Detect which cell encompasses the target text, then output its (x, y) center coordinate. 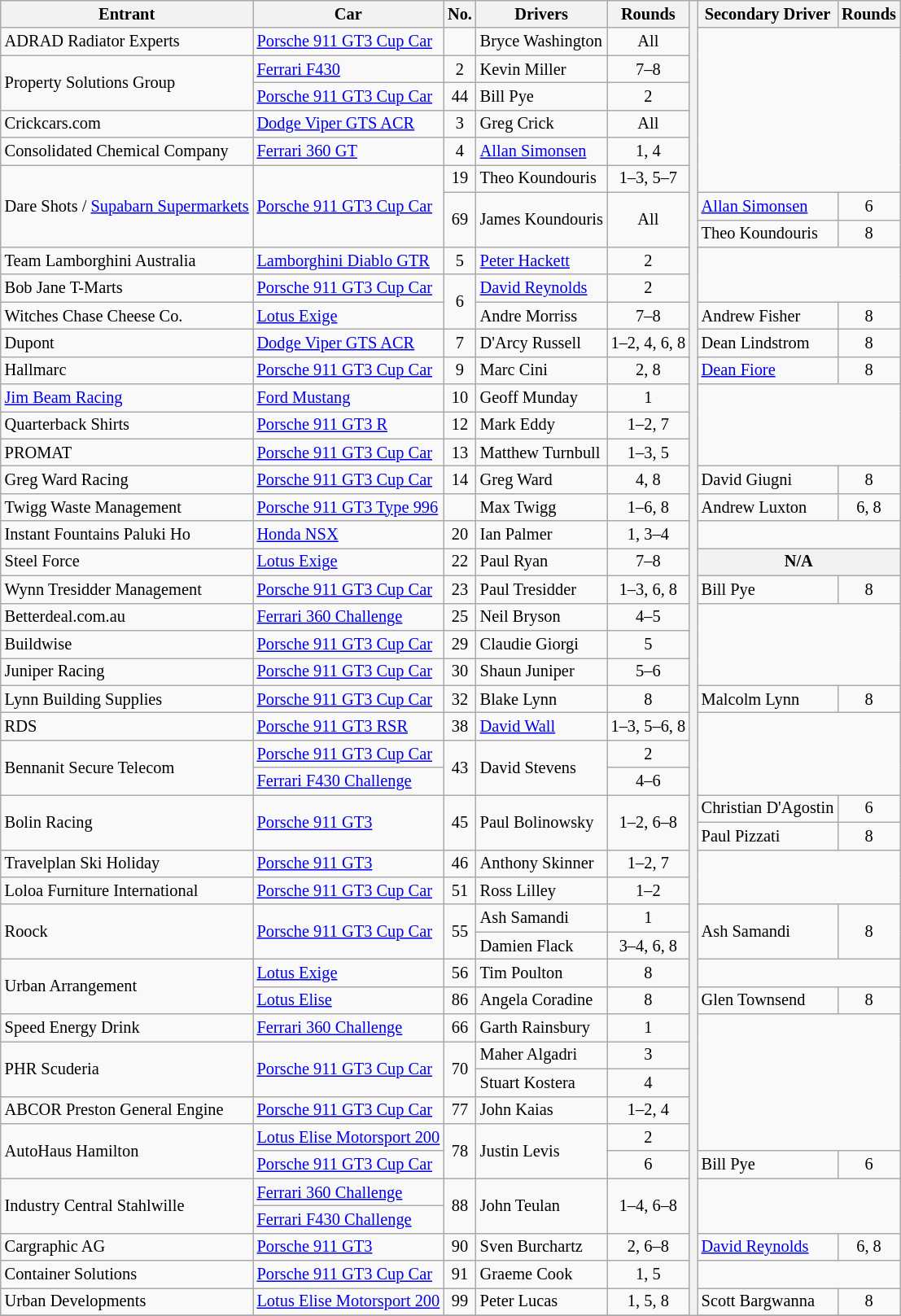
Quarterback Shirts (127, 425)
Max Twigg (542, 507)
Glen Townsend (768, 1000)
29 (460, 644)
32 (460, 699)
25 (460, 617)
Matthew Turnbull (542, 453)
Ferrari F430 (348, 69)
45 (460, 822)
14 (460, 479)
Justin Levis (542, 1151)
1–2, 4, 6, 8 (648, 343)
Drivers (542, 14)
Hallmarc (127, 370)
Scott Bargwanna (768, 1301)
Paul Tresidder (542, 589)
Dupont (127, 343)
1–2, 6–8 (648, 822)
Neil Bryson (542, 617)
Anthony Skinner (542, 863)
AutoHaus Hamilton (127, 1151)
Ford Mustang (348, 398)
Ross Lilley (542, 890)
Claudie Giorgi (542, 644)
1, 5 (648, 1274)
69 (460, 220)
David Wall (542, 726)
Damien Flack (542, 946)
Twigg Waste Management (127, 507)
Steel Force (127, 562)
56 (460, 973)
Honda NSX (348, 535)
Lynn Building Supplies (127, 699)
22 (460, 562)
90 (460, 1247)
1–2, 4 (648, 1110)
1–3, 5–7 (648, 178)
1–3, 6, 8 (648, 589)
4–5 (648, 617)
Entrant (127, 14)
5–6 (648, 671)
1–2 (648, 890)
John Teulan (542, 1206)
Paul Bolinowsky (542, 822)
ABCOR Preston General Engine (127, 1110)
Peter Hackett (542, 260)
23 (460, 589)
Greg Crick (542, 124)
Marc Cini (542, 370)
John Kaias (542, 1110)
Crickcars.com (127, 124)
51 (460, 890)
Urban Arrangement (127, 986)
19 (460, 178)
4, 8 (648, 479)
Maher Algadri (542, 1055)
Dare Shots / Supabarn Supermarkets (127, 205)
Speed Energy Drink (127, 1028)
Kevin Miller (542, 69)
Porsche 911 GT3 RSR (348, 726)
Buildwise (127, 644)
4–6 (648, 781)
Wynn Tresidder Management (127, 589)
55 (460, 931)
1–6, 8 (648, 507)
Malcolm Lynn (768, 699)
Consolidated Chemical Company (127, 151)
ADRAD Radiator Experts (127, 42)
Shaun Juniper (542, 671)
Mark Eddy (542, 425)
Andre Morriss (542, 316)
Car (348, 14)
1, 3–4 (648, 535)
Blake Lynn (542, 699)
86 (460, 1000)
Peter Lucas (542, 1301)
Jim Beam Racing (127, 398)
46 (460, 863)
66 (460, 1028)
Container Solutions (127, 1274)
Garth Rainsbury (542, 1028)
Porsche 911 GT3 Type 996 (348, 507)
38 (460, 726)
Team Lamborghini Australia (127, 260)
70 (460, 1068)
James Koundouris (542, 220)
Ian Palmer (542, 535)
David Giugni (768, 479)
N/A (799, 562)
1, 5, 8 (648, 1301)
Christian D'Agostin (768, 808)
77 (460, 1110)
Witches Chase Cheese Co. (127, 316)
20 (460, 535)
Greg Ward Racing (127, 479)
99 (460, 1301)
Bryce Washington (542, 42)
Bolin Racing (127, 822)
Graeme Cook (542, 1274)
88 (460, 1206)
12 (460, 425)
Stuart Kostera (542, 1082)
D'Arcy Russell (542, 343)
Property Solutions Group (127, 83)
Loloa Furniture International (127, 890)
10 (460, 398)
1–3, 5–6, 8 (648, 726)
Bennanit Secure Telecom (127, 767)
Tim Poulton (542, 973)
Paul Pizzati (768, 836)
RDS (127, 726)
Lotus Elise (348, 1000)
13 (460, 453)
Ferrari 360 GT (348, 151)
9 (460, 370)
2, 8 (648, 370)
PHR Scuderia (127, 1068)
Industry Central Stahlwille (127, 1206)
No. (460, 14)
Dean Fiore (768, 370)
Andrew Luxton (768, 507)
3–4, 6, 8 (648, 946)
Dean Lindstrom (768, 343)
78 (460, 1151)
2, 6–8 (648, 1247)
30 (460, 671)
Andrew Fisher (768, 316)
Sven Burchartz (542, 1247)
Greg Ward (542, 479)
Bob Jane T-Marts (127, 288)
91 (460, 1274)
1–4, 6–8 (648, 1206)
Travelplan Ski Holiday (127, 863)
Lamborghini Diablo GTR (348, 260)
Betterdeal.com.au (127, 617)
43 (460, 767)
Instant Fountains Paluki Ho (127, 535)
Paul Ryan (542, 562)
Porsche 911 GT3 R (348, 425)
Angela Coradine (542, 1000)
PROMAT (127, 453)
44 (460, 96)
Geoff Munday (542, 398)
Urban Developments (127, 1301)
7 (460, 343)
Secondary Driver (768, 14)
1, 4 (648, 151)
Cargraphic AG (127, 1247)
Roock (127, 931)
David Stevens (542, 767)
1–3, 5 (648, 453)
Juniper Racing (127, 671)
